For the text-containing cell, return its midpoint in [x, y] coordinate format. 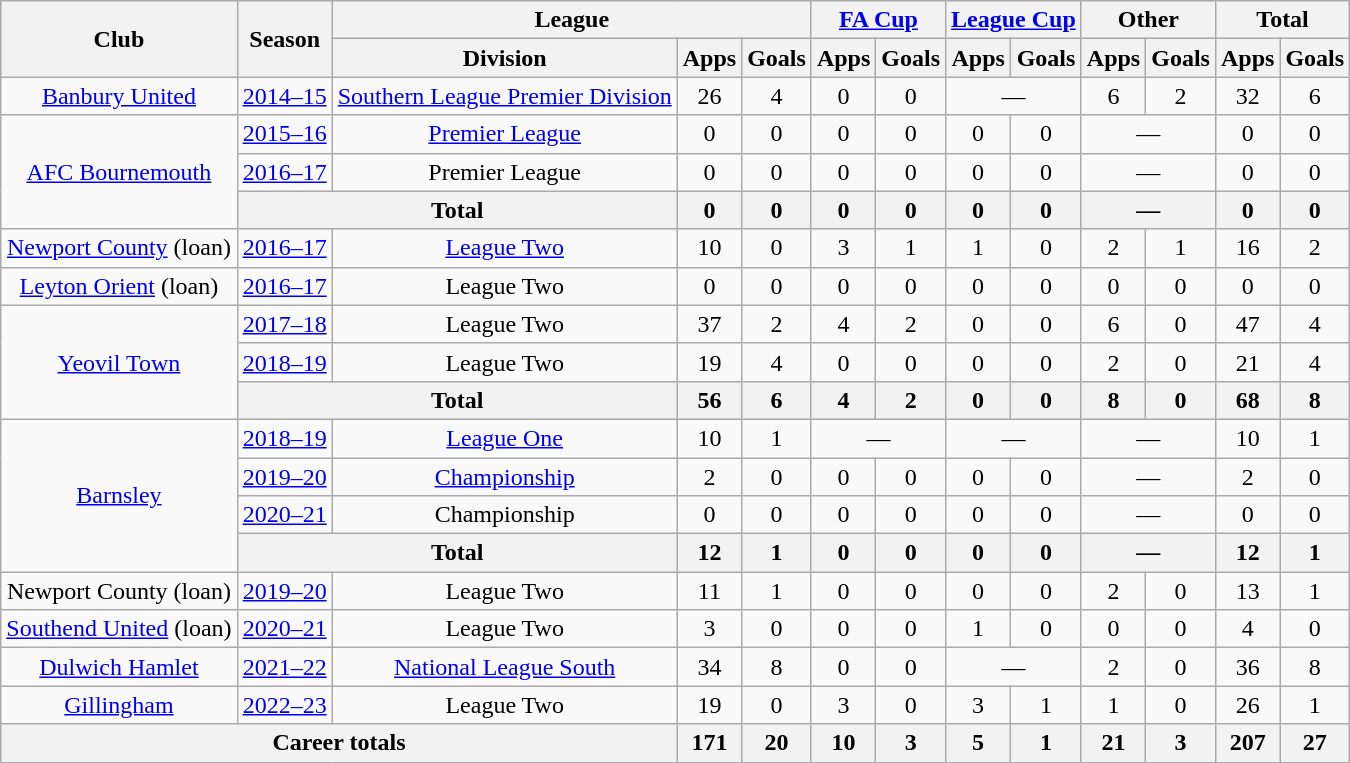
Barnsley [119, 495]
37 [709, 324]
207 [1247, 743]
Banbury United [119, 96]
36 [1247, 667]
Club [119, 39]
20 [777, 743]
Season [284, 39]
FA Cup [878, 20]
2021–22 [284, 667]
League One [504, 438]
Yeovil Town [119, 362]
Southern League Premier Division [504, 96]
56 [709, 400]
2022–23 [284, 705]
32 [1247, 96]
2017–18 [284, 324]
League [572, 20]
171 [709, 743]
Gillingham [119, 705]
Career totals [339, 743]
Southend United (loan) [119, 629]
League Cup [1014, 20]
National League South [504, 667]
Division [504, 58]
16 [1247, 248]
11 [709, 591]
13 [1247, 591]
Dulwich Hamlet [119, 667]
Other [1148, 20]
27 [1315, 743]
34 [709, 667]
2014–15 [284, 96]
68 [1247, 400]
2015–16 [284, 134]
AFC Bournemouth [119, 172]
5 [978, 743]
47 [1247, 324]
Leyton Orient (loan) [119, 286]
